Locate the cell with the specified text and output its (X, Y) center coordinate. 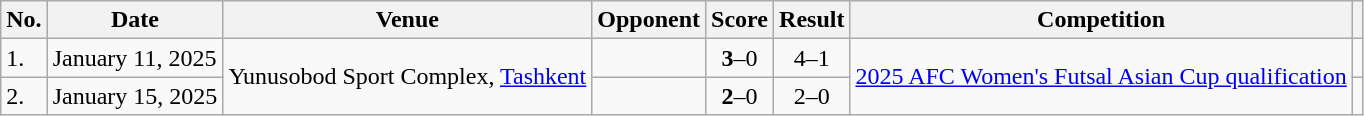
Date (135, 20)
January 15, 2025 (135, 96)
4–1 (812, 58)
2. (24, 96)
1. (24, 58)
January 11, 2025 (135, 58)
Opponent (649, 20)
2025 AFC Women's Futsal Asian Cup qualification (1101, 77)
Competition (1101, 20)
Score (740, 20)
Venue (408, 20)
3–0 (740, 58)
Yunusobod Sport Complex, Tashkent (408, 77)
No. (24, 20)
Result (812, 20)
